Capture the cell that displays the provided text and extract its (x, y) central coordinate. 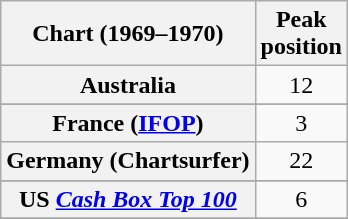
6 (301, 199)
12 (301, 85)
3 (301, 123)
France (IFOP) (128, 123)
22 (301, 161)
Peakposition (301, 34)
Australia (128, 85)
Chart (1969–1970) (128, 34)
US Cash Box Top 100 (128, 199)
Germany (Chartsurfer) (128, 161)
